For the text-containing cell, return its midpoint in (X, Y) coordinate format. 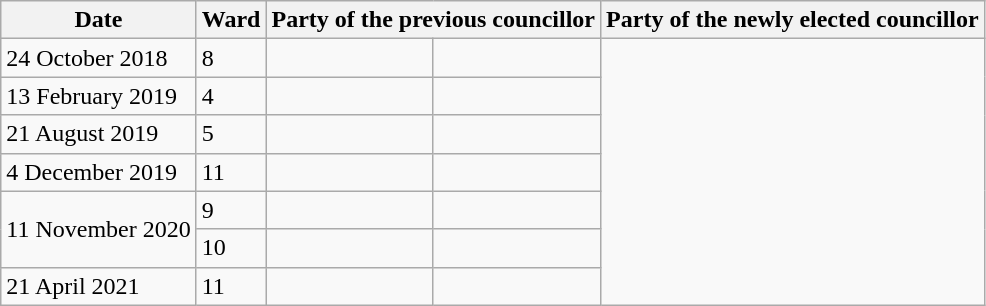
4 (231, 96)
4 December 2019 (98, 172)
Ward (231, 20)
24 October 2018 (98, 58)
Date (98, 20)
5 (231, 134)
11 November 2020 (98, 229)
Party of the previous councillor (434, 20)
8 (231, 58)
Party of the newly elected councillor (793, 20)
10 (231, 248)
9 (231, 210)
13 February 2019 (98, 96)
21 April 2021 (98, 286)
21 August 2019 (98, 134)
